Return [X, Y] of the center of cell containing provided text 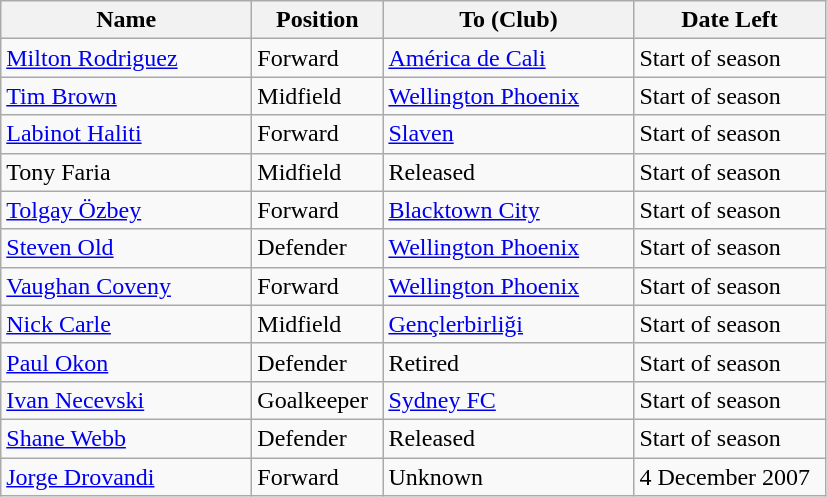
Gençlerbirliği [508, 324]
Date Left [730, 20]
Name [126, 20]
4 December 2007 [730, 477]
Retired [508, 362]
Nick Carle [126, 324]
Sydney FC [508, 400]
Vaughan Coveny [126, 286]
Paul Okon [126, 362]
Tony Faria [126, 172]
To (Club) [508, 20]
Tim Brown [126, 96]
Slaven [508, 134]
Milton Rodriguez [126, 58]
Tolgay Özbey [126, 210]
América de Cali [508, 58]
Ivan Necevski [126, 400]
Steven Old [126, 248]
Jorge Drovandi [126, 477]
Position [318, 20]
Labinot Haliti [126, 134]
Unknown [508, 477]
Blacktown City [508, 210]
Goalkeeper [318, 400]
Shane Webb [126, 438]
